Determine the (X, Y) coordinate at the center of the cell enclosing the given text.  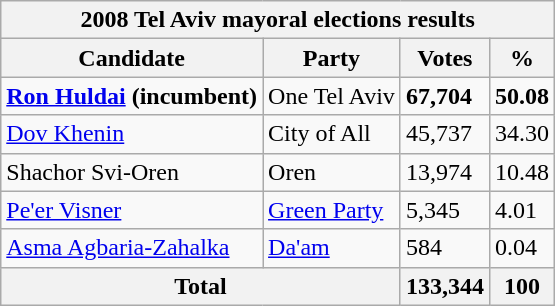
133,344 (444, 286)
% (522, 58)
45,737 (444, 134)
Oren (332, 172)
13,974 (444, 172)
Dov Khenin (132, 134)
5,345 (444, 210)
Shachor Svi-Oren (132, 172)
Votes (444, 58)
Ron Huldai (incumbent) (132, 96)
100 (522, 286)
2008 Tel Aviv mayoral elections results (278, 20)
4.01 (522, 210)
Green Party (332, 210)
0.04 (522, 248)
10.48 (522, 172)
One Tel Aviv (332, 96)
Candidate (132, 58)
Pe'er Visner (132, 210)
34.30 (522, 134)
Da'am (332, 248)
City of All (332, 134)
Party (332, 58)
67,704 (444, 96)
Total (201, 286)
584 (444, 248)
50.08 (522, 96)
Asma Agbaria-Zahalka (132, 248)
